Return the (X, Y) coordinate for the center point of the cell that contains the specified text.  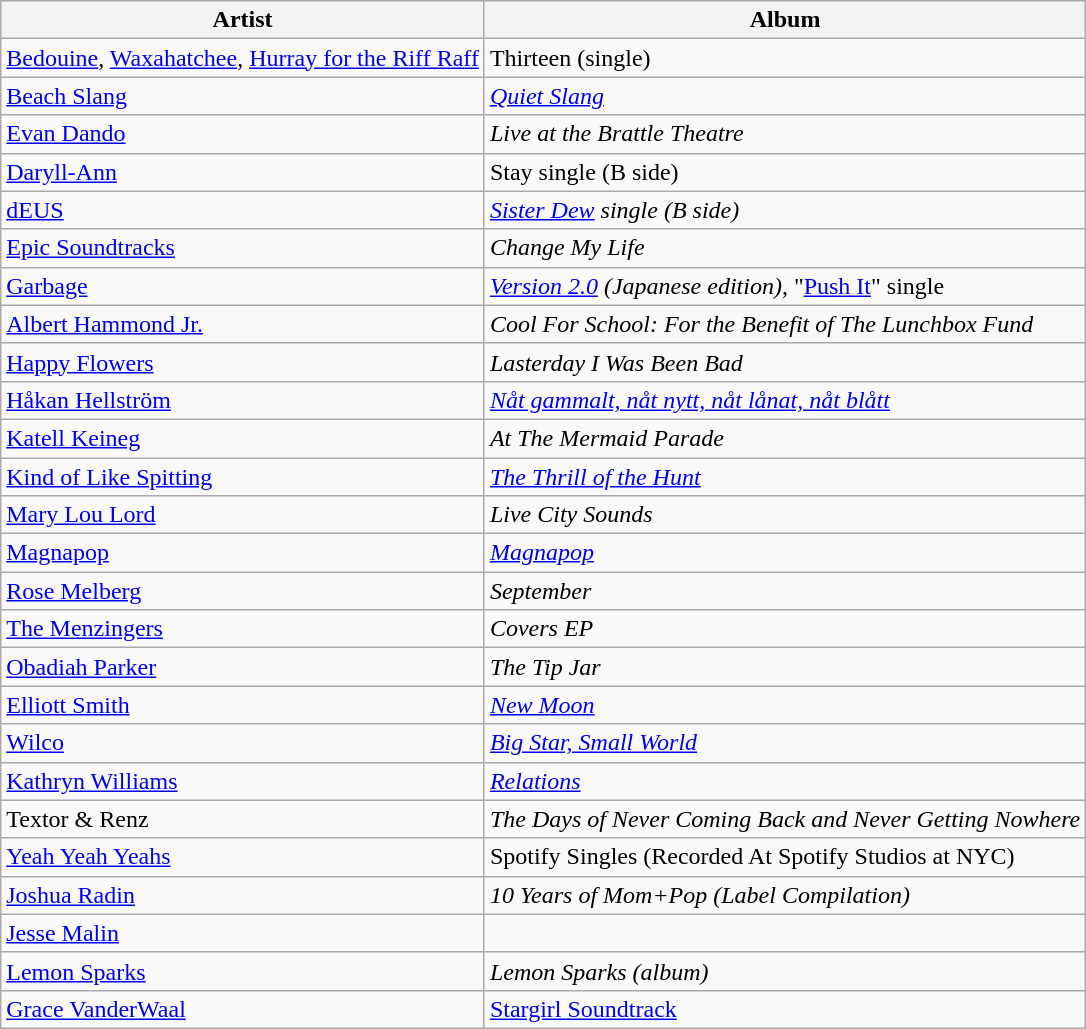
Stay single (B side) (784, 172)
Sister Dew single (B side) (784, 210)
Live City Sounds (784, 515)
Big Star, Small World (784, 743)
Thirteen (single) (784, 58)
Nåt gammalt, nåt nytt, nåt lånat, nåt blått (784, 400)
Mary Lou Lord (243, 515)
Stargirl Soundtrack (784, 1009)
Change My Life (784, 248)
Kind of Like Spitting (243, 477)
Lemon Sparks (243, 971)
Relations (784, 781)
Katell Keineg (243, 438)
Obadiah Parker (243, 667)
Artist (243, 20)
The Menzingers (243, 629)
At The Mermaid Parade (784, 438)
September (784, 591)
Bedouine, Waxahatchee, Hurray for the Riff Raff (243, 58)
Yeah Yeah Yeahs (243, 857)
Covers EP (784, 629)
Rose Melberg (243, 591)
dEUS (243, 210)
Håkan Hellström (243, 400)
Daryll-Ann (243, 172)
10 Years of Mom+Pop (Label Compilation) (784, 895)
Jesse Malin (243, 933)
Grace VanderWaal (243, 1009)
Happy Flowers (243, 362)
The Tip Jar (784, 667)
Lemon Sparks (album) (784, 971)
Cool For School: For the Benefit of The Lunchbox Fund (784, 324)
Wilco (243, 743)
Textor & Renz (243, 819)
Beach Slang (243, 96)
The Thrill of the Hunt (784, 477)
Live at the Brattle Theatre (784, 134)
Spotify Singles (Recorded At Spotify Studios at NYC) (784, 857)
Quiet Slang (784, 96)
New Moon (784, 705)
Kathryn Williams (243, 781)
Garbage (243, 286)
The Days of Never Coming Back and Never Getting Nowhere (784, 819)
Version 2.0 (Japanese edition), "Push It" single (784, 286)
Album (784, 20)
Albert Hammond Jr. (243, 324)
Elliott Smith (243, 705)
Joshua Radin (243, 895)
Epic Soundtracks (243, 248)
Evan Dando (243, 134)
Lasterday I Was Been Bad (784, 362)
